Provide the [x, y] coordinate of the cell's center where the given text is located.  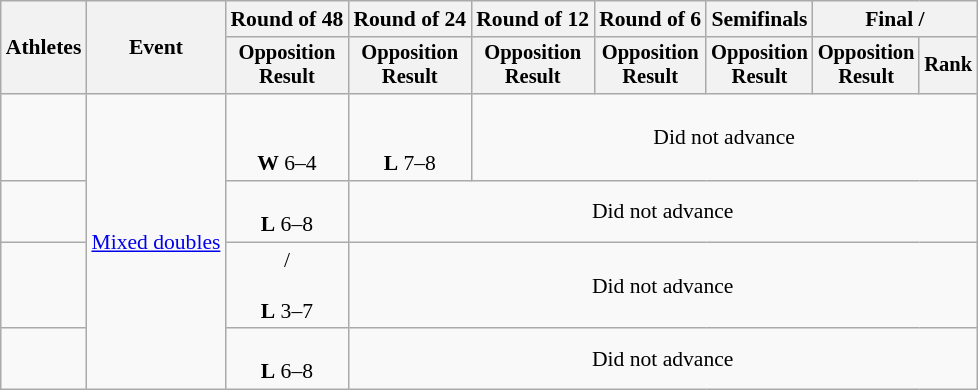
Final / [895, 19]
Round of 6 [650, 19]
W 6–4 [286, 138]
/L 3–7 [286, 286]
L 7–8 [410, 138]
Round of 48 [286, 19]
Round of 24 [410, 19]
Rank [948, 66]
Event [156, 48]
Mixed doubles [156, 242]
Round of 12 [532, 19]
Semifinals [760, 19]
Athletes [44, 48]
